Return the (x, y) coordinate for the center point of the cell that contains the specified text.  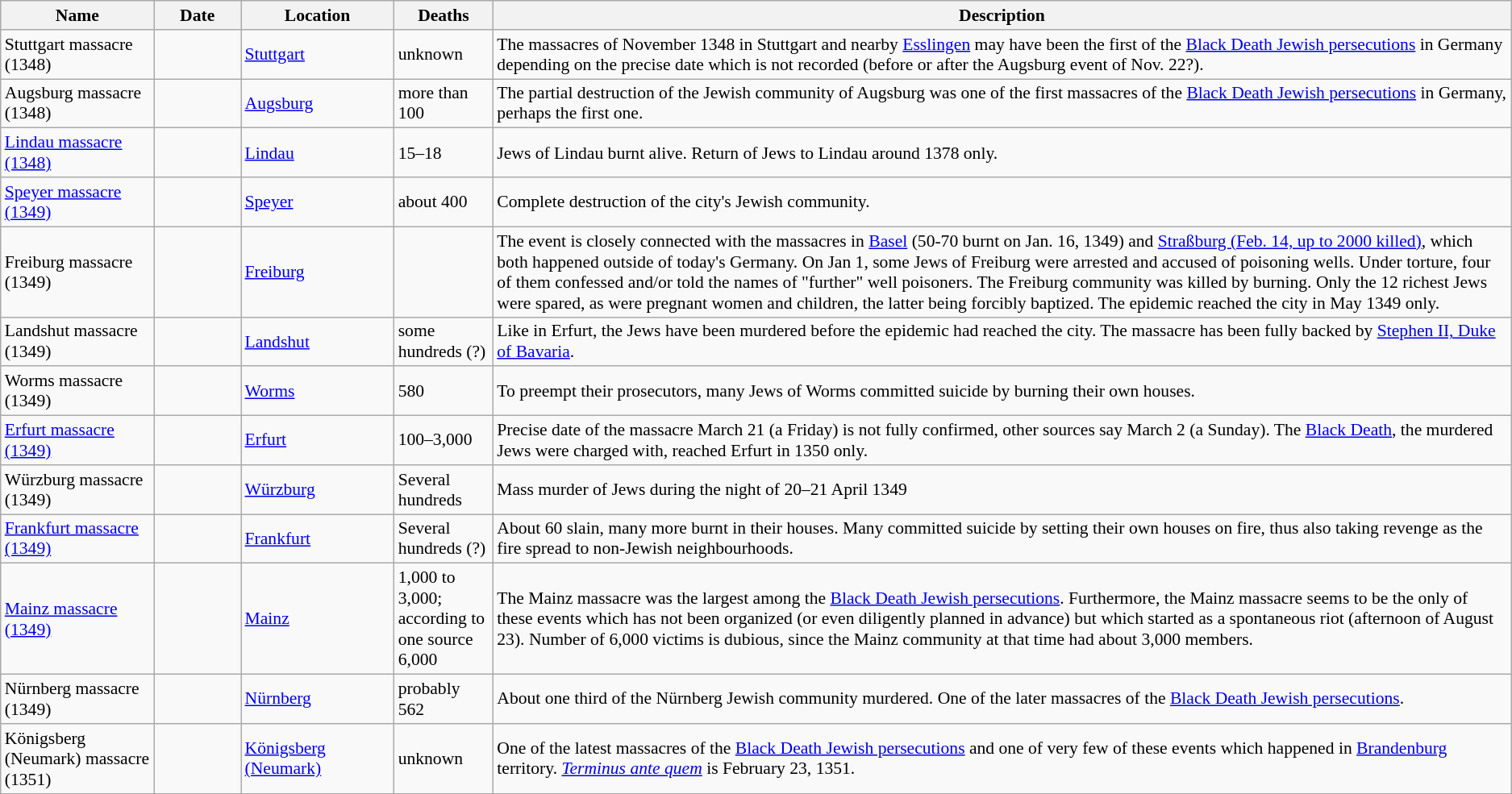
some hundreds (?) (444, 342)
Worms (317, 392)
Würzburg massacre (1349) (77, 490)
Worms massacre (1349) (77, 392)
Lindau (317, 153)
Frankfurt massacre (1349) (77, 538)
Freiburg massacre (1349) (77, 272)
Lindau massacre (1348) (77, 153)
Several hundreds (?) (444, 538)
1,000 to 3,000; according to one source 6,000 (444, 619)
Location (317, 15)
Erfurt massacre (1349) (77, 440)
Würzburg (317, 490)
Stuttgart (317, 55)
Deaths (444, 15)
Mass murder of Jews during the night of 20–21 April 1349 (1002, 490)
Landshut massacre (1349) (77, 342)
100–3,000 (444, 440)
Description (1002, 15)
Nürnberg (317, 700)
Several hundreds (444, 490)
Landshut (317, 342)
Erfurt (317, 440)
About one third of the Nürnberg Jewish community murdered. One of the later massacres of the Black Death Jewish persecutions. (1002, 700)
Augsburg massacre (1348) (77, 103)
Mainz (317, 619)
Name (77, 15)
Augsburg (317, 103)
about 400 (444, 202)
Complete destruction of the city's Jewish community. (1002, 202)
more than 100 (444, 103)
Nürnberg massacre (1349) (77, 700)
580 (444, 392)
Freiburg (317, 272)
Stuttgart massacre (1348) (77, 55)
Jews of Lindau burnt alive. Return of Jews to Lindau around 1378 only. (1002, 153)
probably 562 (444, 700)
To preempt their prosecutors, many Jews of Worms committed suicide by burning their own houses. (1002, 392)
Königsberg (Neumark) massacre (1351) (77, 759)
Frankfurt (317, 538)
Mainz massacre (1349) (77, 619)
Speyer (317, 202)
Date (198, 15)
Königsberg (Neumark) (317, 759)
15–18 (444, 153)
Speyer massacre (1349) (77, 202)
